Identify which cell holds the provided text, then report its (X, Y) central coordinate. 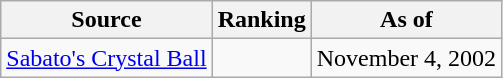
November 4, 2002 (406, 58)
Ranking (262, 20)
Source (106, 20)
Sabato's Crystal Ball (106, 58)
As of (406, 20)
